Scan for the cell matching the given text and deliver its (x, y) coordinate at center. 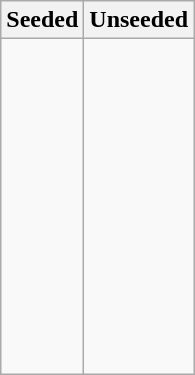
Seeded (42, 20)
Unseeded (139, 20)
